Output the [X, Y] coordinate of the center of the cell containing the given text.  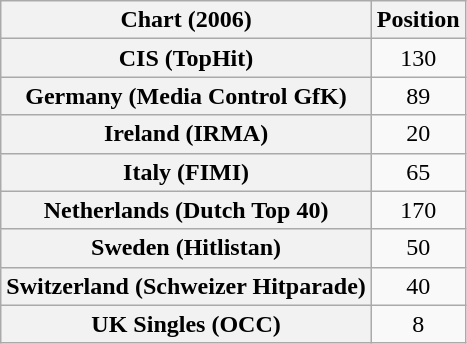
Sweden (Hitlistan) [186, 248]
40 [418, 286]
50 [418, 248]
Switzerland (Schweizer Hitparade) [186, 286]
Germany (Media Control GfK) [186, 96]
20 [418, 134]
130 [418, 58]
CIS (TopHit) [186, 58]
65 [418, 172]
8 [418, 324]
170 [418, 210]
Italy (FIMI) [186, 172]
Chart (2006) [186, 20]
Position [418, 20]
Ireland (IRMA) [186, 134]
UK Singles (OCC) [186, 324]
Netherlands (Dutch Top 40) [186, 210]
89 [418, 96]
